Pinpoint the cell where the given text exists, returning its (x, y) midpoint coordinate. 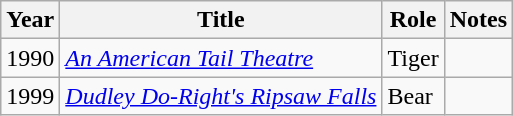
Title (221, 20)
1990 (30, 58)
1999 (30, 96)
Notes (478, 20)
Year (30, 20)
Tiger (413, 58)
An American Tail Theatre (221, 58)
Bear (413, 96)
Role (413, 20)
Dudley Do-Right's Ripsaw Falls (221, 96)
